Output the [x, y] coordinate of the center of the cell containing the given text.  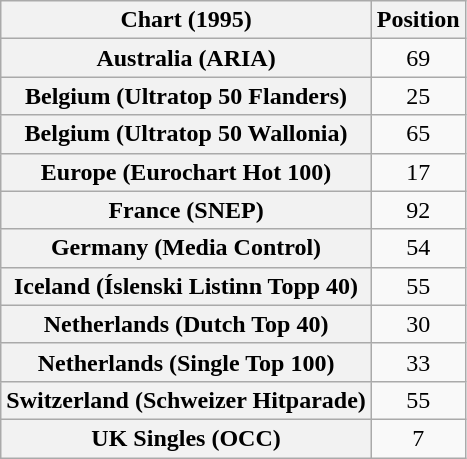
Europe (Eurochart Hot 100) [186, 172]
Netherlands (Dutch Top 40) [186, 324]
Position [418, 20]
7 [418, 438]
Chart (1995) [186, 20]
92 [418, 210]
France (SNEP) [186, 210]
30 [418, 324]
Germany (Media Control) [186, 248]
69 [418, 58]
65 [418, 134]
Switzerland (Schweizer Hitparade) [186, 400]
UK Singles (OCC) [186, 438]
17 [418, 172]
Australia (ARIA) [186, 58]
Netherlands (Single Top 100) [186, 362]
Belgium (Ultratop 50 Wallonia) [186, 134]
25 [418, 96]
Iceland (Íslenski Listinn Topp 40) [186, 286]
Belgium (Ultratop 50 Flanders) [186, 96]
33 [418, 362]
54 [418, 248]
